Return the (x, y) coordinate for the center point of the cell that contains the specified text.  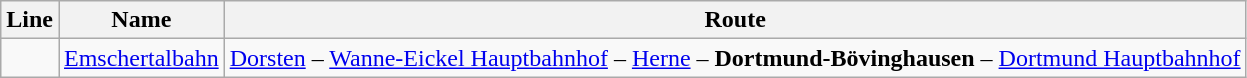
Emschertalbahn (141, 58)
Name (141, 20)
Dorsten – Wanne-Eickel Hauptbahnhof – Herne – Dortmund-Bövinghausen – Dortmund Hauptbahnhof (735, 58)
Route (735, 20)
Line (30, 20)
